Output the [X, Y] coordinate of the center of the cell containing the given text.  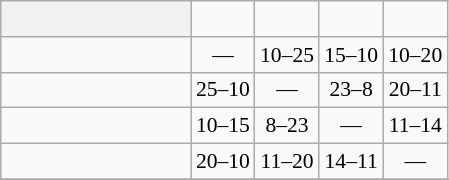
15–10 [351, 55]
25–10 [223, 90]
11–14 [415, 126]
10–25 [287, 55]
10–15 [223, 126]
14–11 [351, 162]
20–10 [223, 162]
23–8 [351, 90]
10–20 [415, 55]
8–23 [287, 126]
20–11 [415, 90]
11–20 [287, 162]
